Provide the (X, Y) coordinate of the cell's center where the given text is located.  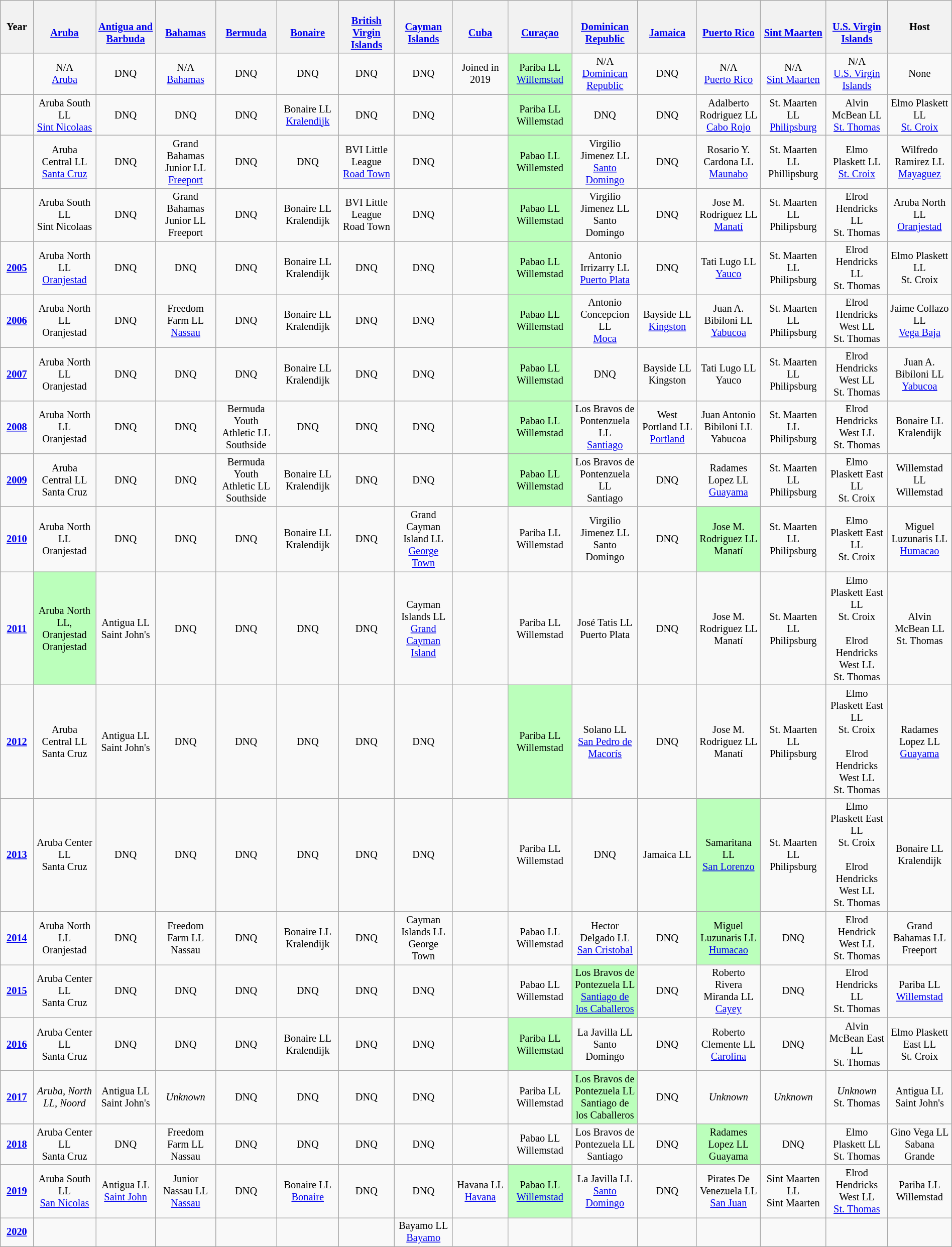
2011 (17, 629)
Antigua LL Saint John (126, 1191)
Bayamo LLBayamo (424, 1232)
Adalberto Rodriguez LLCabo Rojo (728, 115)
2018 (17, 1144)
N/APuerto Rico (728, 74)
Cayman Islands LLGrand Cayman Island (424, 629)
N/ASint Maarten (793, 74)
Solano LLSan Pedro de Macorís (605, 741)
Cayman Islands (424, 27)
Havana LLHavana (480, 1191)
Aruba North LL Oranjestad (919, 215)
Elmo Plaskett East LL St. Croix (919, 1044)
Willemstad LL Willemstad (919, 480)
Sint Maarten LLSint Maarten (793, 1191)
Jamaica LL (667, 855)
West Portland LLPortland (667, 427)
Los Bravos de Pontezuela LLSantiago (605, 1144)
José Tatis LLPuerto Plata (605, 629)
Jamaica (667, 27)
Pirates De Venezuela LLSan Juan (728, 1191)
Year (17, 27)
Miguel Luzunaris LLHumacao (728, 938)
N/AU.S. Virgin Islands (857, 74)
2013 (17, 855)
Junior Nassau LLNassau (185, 1191)
2020 (17, 1232)
Jaime Collazo LL Vega Baja (919, 321)
2019 (17, 1191)
2017 (17, 1097)
Alvin McBean East LLSt. Thomas (857, 1044)
Roberto Rivera Miranda LLCayey (728, 991)
UnknownSt. Thomas (857, 1097)
Rosario Y. Cardona LLMaunabo (728, 162)
Curaçao (540, 27)
Alvin McBean LLSt. Thomas (857, 115)
None (919, 74)
Antigua and Barbuda (126, 27)
Cuba (480, 27)
Aruba North LL, Oranjestad Oranjestad (64, 629)
U.S. Virgin Islands (857, 27)
Sint Maarten (793, 27)
Gino Vega LLSabana Grande (919, 1144)
Juan A. Bibiloni LLYabucoa (728, 321)
Puerto Rico (728, 27)
Pabao LLWillemsted (540, 162)
British Virgin Islands (367, 27)
Bonaire (308, 27)
2009 (17, 480)
Elmo Plaskett LLSt. Thomas (857, 1144)
2014 (17, 938)
Alvin McBean LL St. Thomas (919, 629)
Cayman Islands LLGeorge Town (424, 938)
2006 (17, 321)
2010 (17, 539)
2012 (17, 741)
Aruba South LLSan Nicolas (64, 1191)
2005 (17, 268)
Bermuda (246, 27)
Roberto Clemente LLCarolina (728, 1044)
2015 (17, 991)
Wilfredo Ramirez LL Mayaguez (919, 162)
Bonaire LLBonaire (308, 1191)
Antonio Irrizarry LLPuerto Plata (605, 268)
Antigua LL Saint John's (919, 1097)
N/AAruba (64, 74)
St. Maarten LLPhillipsburg (793, 162)
Bahamas (185, 27)
Radames Lopez LL Guayama (919, 741)
Elmo Plaskett LLSt. Croix (857, 162)
Host (919, 27)
Antonio Concepcion LLMoca (605, 321)
Aruba (64, 27)
Grand Cayman Island LLGeorge Town (424, 539)
N/ADominican Republic (605, 74)
Dominican Republic (605, 27)
N/ABahamas (185, 74)
Samaritana LLSan Lorenzo (728, 855)
Juan Antonio Bibiloni LLYabucoa (728, 427)
Juan A. Bibiloni LL Yabucoa (919, 374)
2007 (17, 374)
2016 (17, 1044)
Hector Delgado LLSan Cristobal (605, 938)
Aruba, North LL, Noord (64, 1097)
Grand Bahamas LL Freeport (919, 938)
Pariba LL Willemstad (919, 991)
Miguel Luzunaris LL Humacao (919, 539)
Elrod Hendrick West LLSt. Thomas (857, 938)
Joined in 2019 (480, 74)
2008 (17, 427)
